Extract the [x, y] coordinate from the center of the cell holding the provided text.  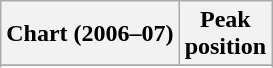
Peakposition [225, 34]
Chart (2006–07) [90, 34]
